Locate the cell with the specified text and output its (x, y) center coordinate. 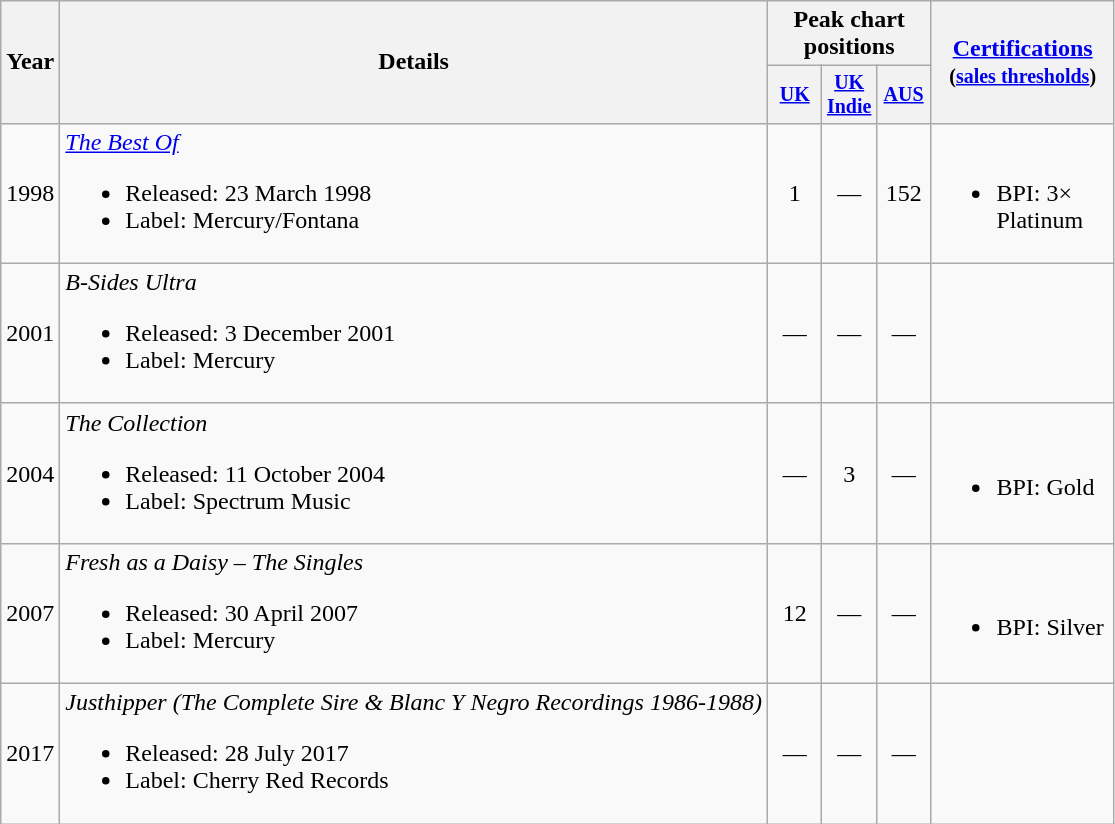
2004 (30, 473)
2001 (30, 333)
UK Indie (849, 94)
B-Sides UltraReleased: 3 December 2001Label: Mercury (414, 333)
2007 (30, 613)
BPI: Gold (1023, 473)
152 (903, 193)
1 (794, 193)
2017 (30, 753)
BPI: 3× Platinum (1023, 193)
The Best OfReleased: 23 March 1998Label: Mercury/Fontana (414, 193)
AUS (903, 94)
Peak chart positions (848, 34)
BPI: Silver (1023, 613)
Certifications(sales thresholds) (1023, 62)
UK (794, 94)
3 (849, 473)
Justhipper (The Complete Sire & Blanc Y Negro Recordings 1986-1988)Released: 28 July 2017Label: Cherry Red Records (414, 753)
12 (794, 613)
The CollectionReleased: 11 October 2004Label: Spectrum Music (414, 473)
1998 (30, 193)
Details (414, 62)
Fresh as a Daisy – The SinglesReleased: 30 April 2007Label: Mercury (414, 613)
Year (30, 62)
